Determine the [x, y] coordinate at the center of the cell enclosing the given text.  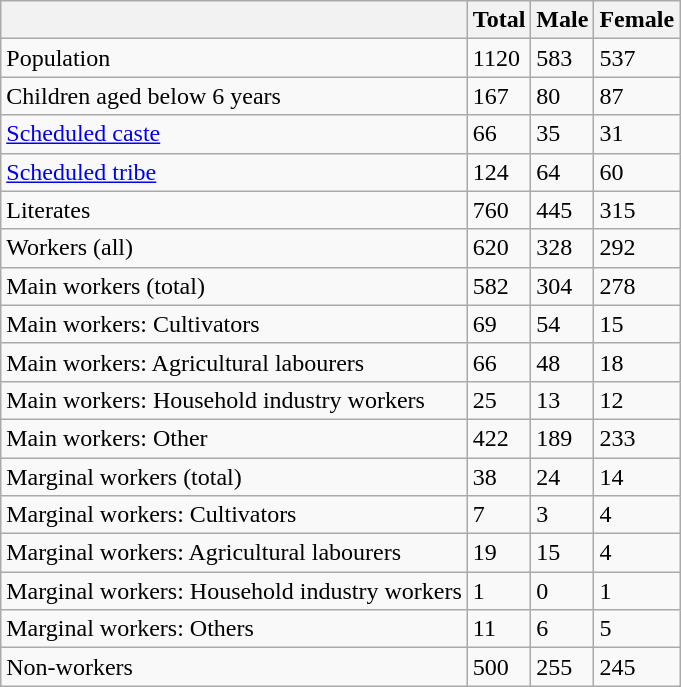
Children aged below 6 years [234, 96]
Population [234, 58]
12 [637, 400]
25 [499, 400]
Marginal workers: Agricultural labourers [234, 553]
35 [562, 134]
Marginal workers: Cultivators [234, 515]
19 [499, 553]
760 [499, 210]
278 [637, 286]
Marginal workers: Household industry workers [234, 591]
5 [637, 629]
64 [562, 172]
Male [562, 20]
620 [499, 248]
Non-workers [234, 667]
Marginal workers (total) [234, 477]
Main workers: Agricultural labourers [234, 362]
233 [637, 438]
6 [562, 629]
Scheduled tribe [234, 172]
304 [562, 286]
87 [637, 96]
14 [637, 477]
124 [499, 172]
582 [499, 286]
Main workers: Cultivators [234, 324]
1120 [499, 58]
537 [637, 58]
24 [562, 477]
422 [499, 438]
167 [499, 96]
Female [637, 20]
Literates [234, 210]
18 [637, 362]
60 [637, 172]
31 [637, 134]
292 [637, 248]
48 [562, 362]
245 [637, 667]
Scheduled caste [234, 134]
Main workers: Other [234, 438]
445 [562, 210]
54 [562, 324]
0 [562, 591]
Total [499, 20]
11 [499, 629]
500 [499, 667]
328 [562, 248]
Main workers: Household industry workers [234, 400]
Workers (all) [234, 248]
7 [499, 515]
Main workers (total) [234, 286]
80 [562, 96]
189 [562, 438]
13 [562, 400]
69 [499, 324]
315 [637, 210]
Marginal workers: Others [234, 629]
3 [562, 515]
255 [562, 667]
583 [562, 58]
38 [499, 477]
